Search for the cell housing the specified text and yield its (X, Y) center coordinate. 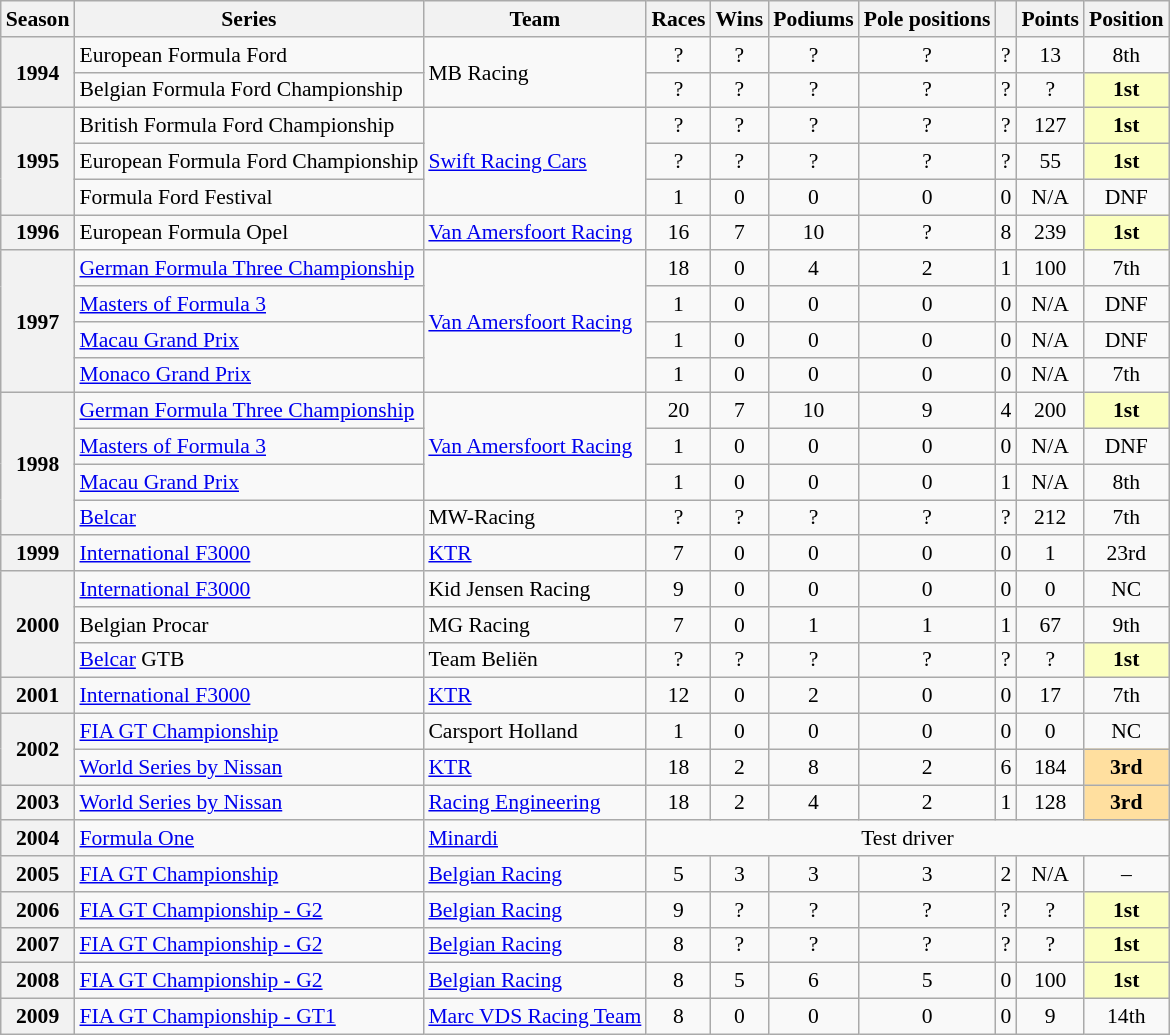
– (1126, 874)
2000 (38, 624)
Minardi (534, 839)
Races (678, 19)
FIA GT Championship - GT1 (248, 1017)
Kid Jensen Racing (534, 589)
Podiums (814, 19)
13 (1050, 55)
16 (678, 233)
MW-Racing (534, 518)
Series (248, 19)
2005 (38, 874)
2006 (38, 910)
128 (1050, 803)
Pole positions (928, 19)
Marc VDS Racing Team (534, 1017)
Wins (739, 19)
67 (1050, 625)
2002 (38, 750)
Formula One (248, 839)
20 (678, 411)
2003 (38, 803)
Belcar GTB (248, 660)
European Formula Opel (248, 233)
Points (1050, 19)
2008 (38, 981)
Belgian Procar (248, 625)
British Formula Ford Championship (248, 126)
1995 (38, 162)
Team (534, 19)
200 (1050, 411)
Racing Engineering (534, 803)
17 (1050, 696)
Formula Ford Festival (248, 197)
Swift Racing Cars (534, 162)
Test driver (907, 839)
European Formula Ford Championship (248, 162)
2001 (38, 696)
2009 (38, 1017)
239 (1050, 233)
1998 (38, 464)
55 (1050, 162)
Belgian Formula Ford Championship (248, 90)
Position (1126, 19)
Season (38, 19)
1999 (38, 554)
Belcar (248, 518)
212 (1050, 518)
1994 (38, 72)
23rd (1126, 554)
14th (1126, 1017)
12 (678, 696)
127 (1050, 126)
184 (1050, 767)
MB Racing (534, 72)
1996 (38, 233)
2007 (38, 945)
Team Beliën (534, 660)
MG Racing (534, 625)
Monaco Grand Prix (248, 375)
2004 (38, 839)
9th (1126, 625)
Carsport Holland (534, 732)
1997 (38, 322)
European Formula Ford (248, 55)
